Output the (X, Y) coordinate of the center of the cell containing the given text.  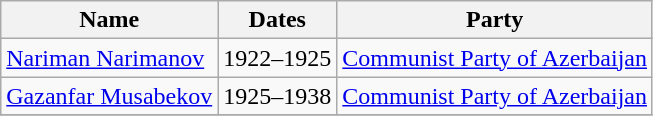
1925–1938 (278, 96)
Party (495, 20)
Nariman Narimanov (110, 58)
Gazanfar Musabekov (110, 96)
Name (110, 20)
Dates (278, 20)
1922–1925 (278, 58)
